Output the [X, Y] coordinate of the center of the cell containing the given text.  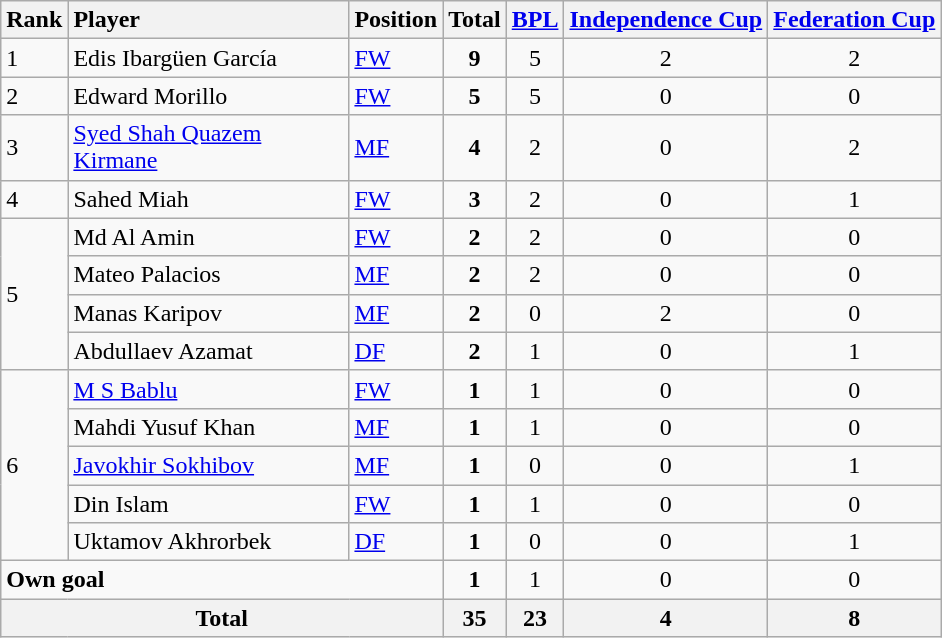
Manas Karipov [208, 313]
23 [535, 618]
Own goal [222, 580]
Player [208, 20]
Uktamov Akhrorbek [208, 542]
Javokhir Sokhibov [208, 465]
8 [854, 618]
Edis Ibargüen García [208, 58]
Mahdi Yusuf Khan [208, 427]
35 [475, 618]
9 [475, 58]
Federation Cup [854, 20]
Independence Cup [666, 20]
Abdullaev Azamat [208, 351]
M S Bablu [208, 389]
Din Islam [208, 503]
Mateo Palacios [208, 275]
BPL [535, 20]
Edward Morillo [208, 96]
Position [396, 20]
Sahed Miah [208, 199]
Md Al Amin [208, 237]
6 [34, 465]
Syed Shah Quazem Kirmane [208, 148]
Rank [34, 20]
